Detect which cell encompasses the target text, then output its (X, Y) center coordinate. 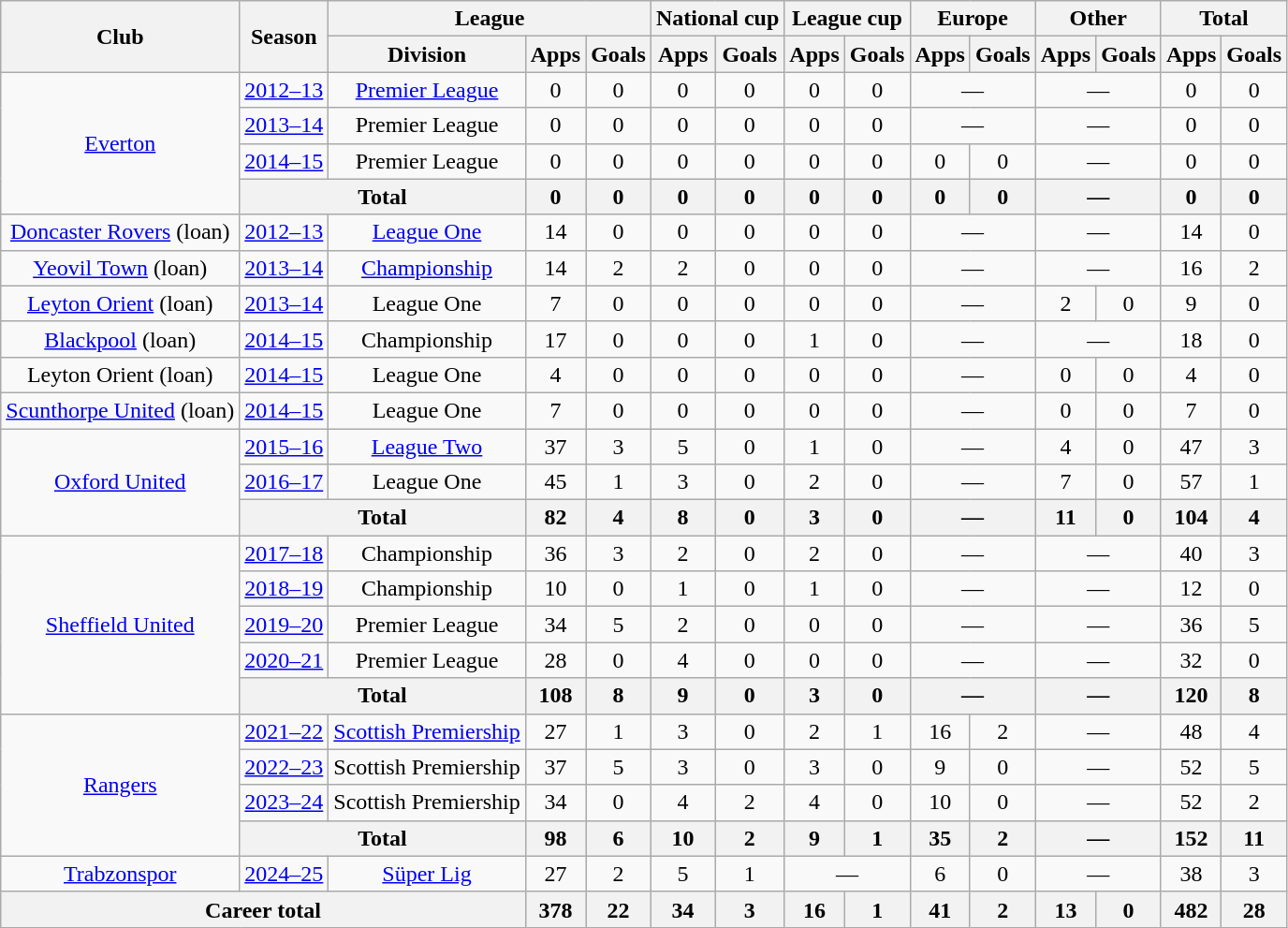
Season (285, 37)
152 (1191, 838)
National cup (717, 19)
2024–25 (285, 874)
22 (619, 909)
2017–18 (285, 553)
38 (1191, 874)
Yeovil Town (loan) (120, 268)
Scunthorpe United (loan) (120, 410)
League Two (427, 447)
Everton (120, 143)
57 (1191, 482)
Club (120, 37)
82 (555, 518)
48 (1191, 731)
League (490, 19)
2018–19 (285, 589)
Rangers (120, 785)
98 (555, 838)
Blackpool (loan) (120, 339)
104 (1191, 518)
2022–23 (285, 767)
2019–20 (285, 625)
2023–24 (285, 803)
18 (1191, 339)
2021–22 (285, 731)
40 (1191, 553)
2016–17 (285, 482)
Süper Lig (427, 874)
Oxford United (120, 482)
120 (1191, 696)
Other (1098, 19)
2015–16 (285, 447)
45 (555, 482)
482 (1191, 909)
35 (940, 838)
13 (1065, 909)
32 (1191, 660)
41 (940, 909)
Career total (263, 909)
378 (555, 909)
17 (555, 339)
Trabzonspor (120, 874)
12 (1191, 589)
Division (427, 54)
47 (1191, 447)
2020–21 (285, 660)
League cup (847, 19)
Europe (973, 19)
108 (555, 696)
Sheffield United (120, 625)
Doncaster Rovers (loan) (120, 232)
